Return the [x, y] coordinate for the center point of the cell that contains the specified text.  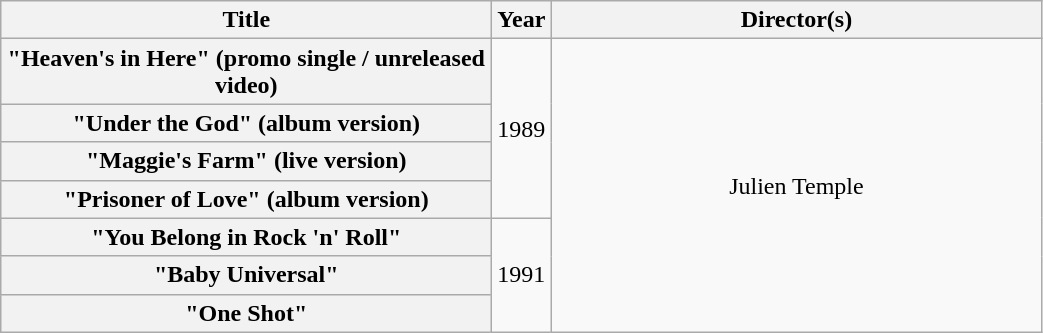
"Prisoner of Love" (album version) [246, 199]
"Heaven's in Here" (promo single / unreleased video) [246, 72]
Year [522, 20]
1991 [522, 275]
"Baby Universal" [246, 275]
Julien Temple [796, 186]
"You Belong in Rock 'n' Roll" [246, 237]
Director(s) [796, 20]
1989 [522, 128]
"Under the God" (album version) [246, 123]
Title [246, 20]
"One Shot" [246, 313]
"Maggie's Farm" (live version) [246, 161]
